For the text-containing cell, return its midpoint in (X, Y) coordinate format. 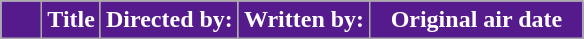
Title (72, 20)
Directed by: (169, 20)
Written by: (304, 20)
Original air date (477, 20)
